Capture the cell that displays the provided text and extract its (X, Y) central coordinate. 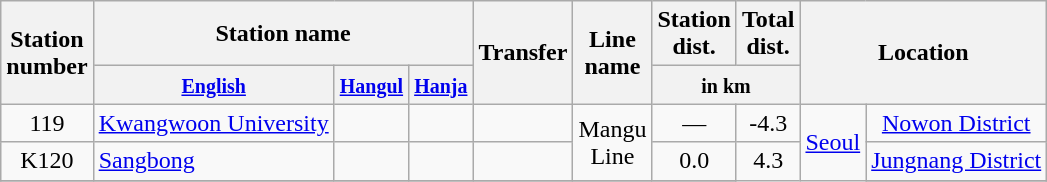
Nowon District (956, 123)
Sangbong (214, 161)
-4.3 (768, 123)
Kwangwoon University (214, 123)
Line name (612, 52)
Station name (283, 34)
4.3 (768, 161)
— (694, 123)
ManguLine (612, 142)
Hangul (371, 85)
Totaldist. (768, 34)
Transfer (523, 52)
Location (924, 52)
Seoul (833, 142)
Jungnang District (956, 161)
119 (47, 123)
K120 (47, 161)
Stationnumber (47, 52)
0.0 (694, 161)
Stationdist. (694, 34)
Hanja (441, 85)
in km (726, 85)
English (214, 85)
